Identify which cell holds the provided text, then report its [X, Y] central coordinate. 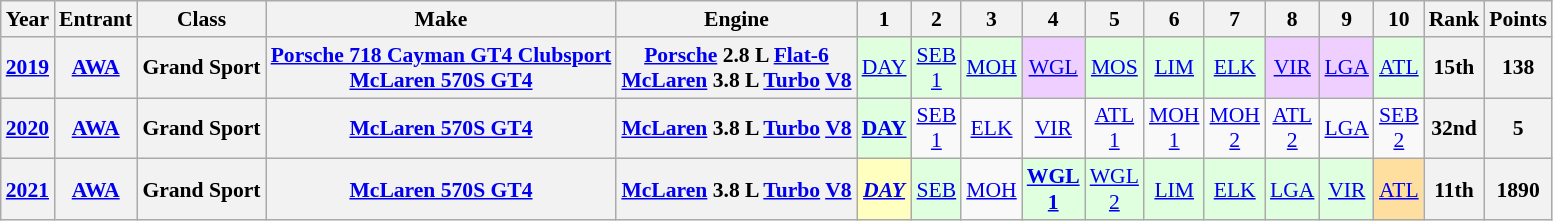
WGL1 [1054, 190]
1 [884, 19]
9 [1346, 19]
4 [1054, 19]
Points [1518, 19]
Entrant [96, 19]
Rank [1454, 19]
1890 [1518, 190]
138 [1518, 68]
2021 [28, 190]
Make [442, 19]
Porsche 718 Cayman GT4 ClubsportMcLaren 570S GT4 [442, 68]
8 [1292, 19]
2020 [28, 128]
WGL2 [1114, 190]
2 [937, 19]
11th [1454, 190]
MOH2 [1234, 128]
SEB [937, 190]
7 [1234, 19]
6 [1174, 19]
3 [992, 19]
Engine [736, 19]
10 [1399, 19]
Class [201, 19]
ATL2 [1292, 128]
2019 [28, 68]
Porsche 2.8 L Flat-6McLaren 3.8 L Turbo V8 [736, 68]
32nd [1454, 128]
15th [1454, 68]
MOH1 [1174, 128]
WGL [1054, 68]
Year [28, 19]
SEB2 [1399, 128]
ATL1 [1114, 128]
MOS [1114, 68]
